From the cell containing the given text, extract its center point as (X, Y) coordinate. 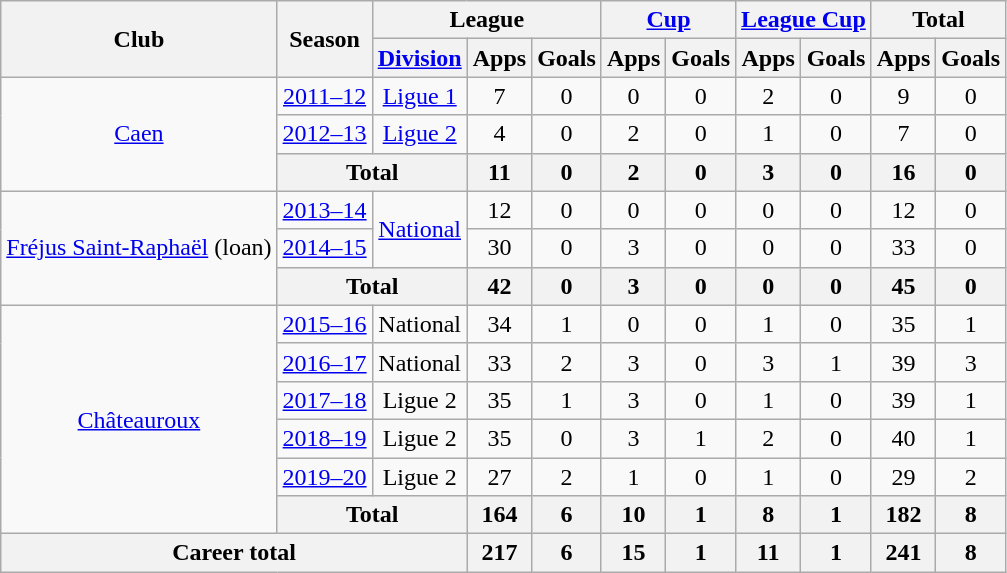
164 (499, 515)
9 (903, 96)
2013–14 (324, 210)
Division (420, 58)
2012–13 (324, 134)
League (486, 20)
League Cup (804, 20)
Fréjus Saint-Raphaël (loan) (139, 248)
Châteauroux (139, 419)
2019–20 (324, 477)
27 (499, 477)
182 (903, 515)
2018–19 (324, 438)
Ligue 1 (420, 96)
Career total (234, 553)
4 (499, 134)
2016–17 (324, 362)
241 (903, 553)
2011–12 (324, 96)
Cup (668, 20)
16 (903, 172)
42 (499, 286)
40 (903, 438)
10 (633, 515)
2015–16 (324, 324)
Caen (139, 134)
Season (324, 39)
2014–15 (324, 248)
34 (499, 324)
15 (633, 553)
217 (499, 553)
2017–18 (324, 400)
45 (903, 286)
Club (139, 39)
30 (499, 248)
29 (903, 477)
